Detect which cell encompasses the target text, then output its [X, Y] center coordinate. 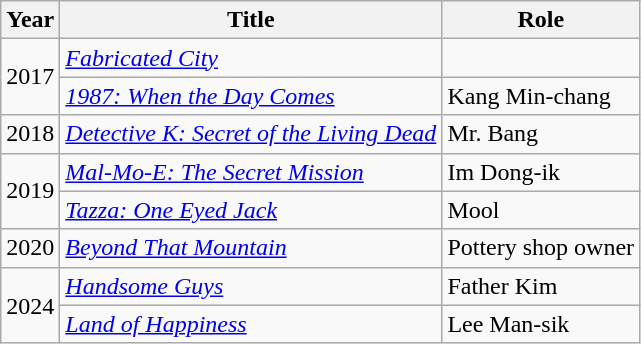
Year [30, 20]
Beyond That Mountain [251, 248]
Im Dong-ik [541, 172]
2024 [30, 305]
Mal-Mo-E: The Secret Mission [251, 172]
Lee Man-sik [541, 324]
Handsome Guys [251, 286]
2018 [30, 134]
2017 [30, 77]
Role [541, 20]
2019 [30, 191]
Mr. Bang [541, 134]
Father Kim [541, 286]
Kang Min-chang [541, 96]
Detective K: Secret of the Living Dead [251, 134]
Tazza: One Eyed Jack [251, 210]
2020 [30, 248]
1987: When the Day Comes [251, 96]
Title [251, 20]
Pottery shop owner [541, 248]
Land of Happiness [251, 324]
Fabricated City [251, 58]
Mool [541, 210]
